Provide the [X, Y] coordinate of the cell's center where the given text is located.  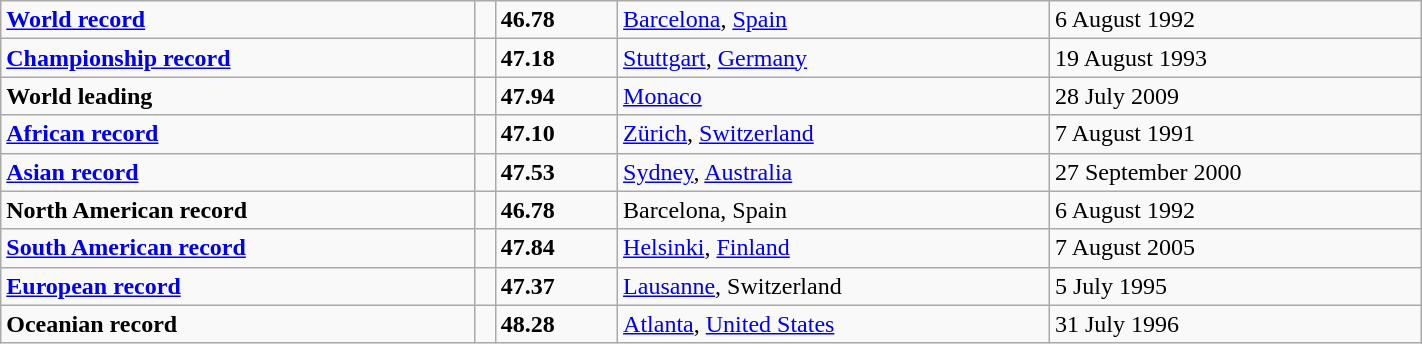
Atlanta, United States [834, 324]
27 September 2000 [1235, 172]
Monaco [834, 96]
World record [238, 20]
7 August 1991 [1235, 134]
48.28 [556, 324]
47.53 [556, 172]
Helsinki, Finland [834, 248]
World leading [238, 96]
Zürich, Switzerland [834, 134]
Sydney, Australia [834, 172]
47.37 [556, 286]
North American record [238, 210]
7 August 2005 [1235, 248]
47.10 [556, 134]
47.84 [556, 248]
Oceanian record [238, 324]
Championship record [238, 58]
Asian record [238, 172]
19 August 1993 [1235, 58]
European record [238, 286]
African record [238, 134]
5 July 1995 [1235, 286]
47.94 [556, 96]
Stuttgart, Germany [834, 58]
Lausanne, Switzerland [834, 286]
31 July 1996 [1235, 324]
28 July 2009 [1235, 96]
South American record [238, 248]
47.18 [556, 58]
